Capture the cell that displays the provided text and extract its [X, Y] central coordinate. 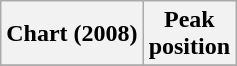
Chart (2008) [72, 34]
Peakposition [189, 34]
